Locate the cell with the specified text and output its [X, Y] center coordinate. 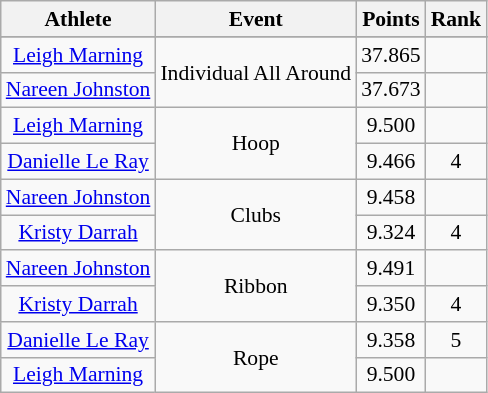
5 [456, 340]
Hoop [256, 144]
Points [390, 19]
37.673 [390, 90]
9.350 [390, 304]
9.358 [390, 340]
9.458 [390, 197]
Individual All Around [256, 72]
37.865 [390, 55]
9.491 [390, 269]
Ribbon [256, 286]
9.324 [390, 233]
Rank [456, 19]
Event [256, 19]
Rope [256, 358]
Athlete [78, 19]
Clubs [256, 214]
9.466 [390, 162]
